Extract the (X, Y) coordinate from the center of the cell holding the provided text.  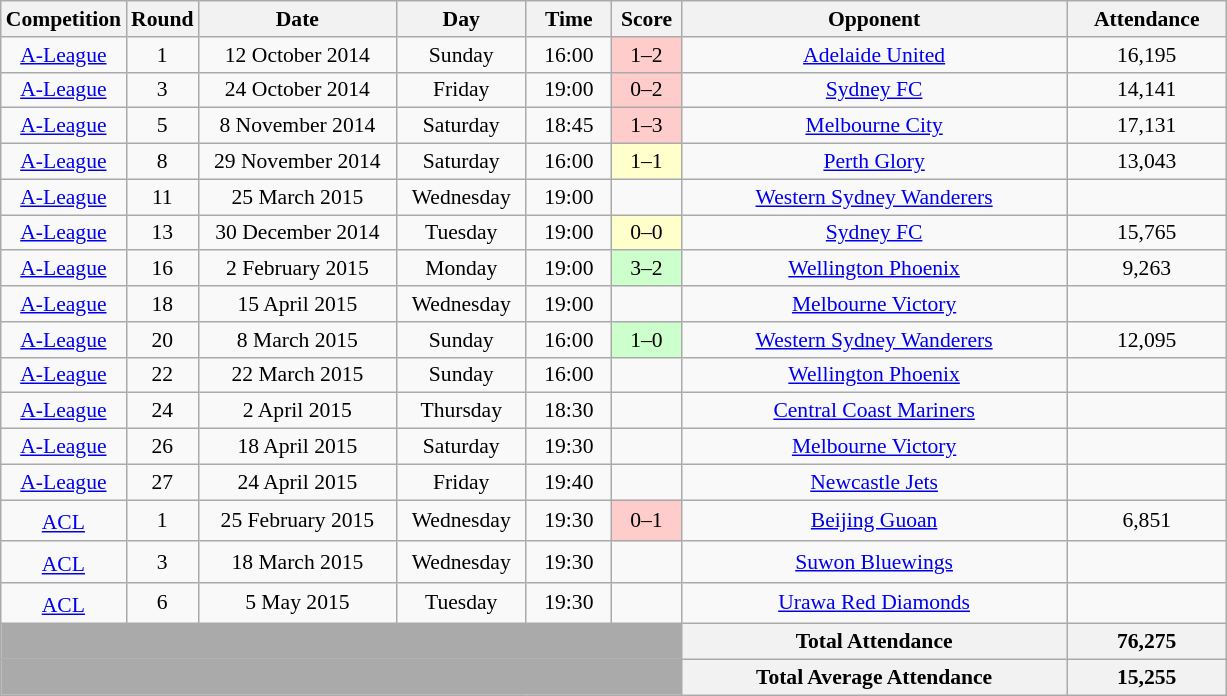
6 (162, 604)
30 December 2014 (298, 233)
13,043 (1147, 162)
22 March 2015 (298, 375)
Total Attendance (874, 642)
1–1 (646, 162)
9,263 (1147, 269)
18:30 (568, 411)
76,275 (1147, 642)
Melbourne City (874, 126)
8 (162, 162)
Newcastle Jets (874, 482)
Attendance (1147, 19)
18 March 2015 (298, 562)
Time (568, 19)
18 April 2015 (298, 447)
2 February 2015 (298, 269)
13 (162, 233)
Monday (461, 269)
18:45 (568, 126)
3–2 (646, 269)
2 April 2015 (298, 411)
Perth Glory (874, 162)
Adelaide United (874, 55)
24 October 2014 (298, 90)
27 (162, 482)
5 (162, 126)
18 (162, 304)
6,851 (1147, 520)
Central Coast Mariners (874, 411)
15 April 2015 (298, 304)
25 February 2015 (298, 520)
Score (646, 19)
Day (461, 19)
15,765 (1147, 233)
16 (162, 269)
29 November 2014 (298, 162)
15,255 (1147, 677)
26 (162, 447)
1–3 (646, 126)
Round (162, 19)
Thursday (461, 411)
Opponent (874, 19)
19:40 (568, 482)
22 (162, 375)
12,095 (1147, 340)
16,195 (1147, 55)
0–2 (646, 90)
25 March 2015 (298, 197)
1–0 (646, 340)
0–1 (646, 520)
8 March 2015 (298, 340)
Beijing Guoan (874, 520)
14,141 (1147, 90)
Suwon Bluewings (874, 562)
1–2 (646, 55)
20 (162, 340)
Competition (64, 19)
12 October 2014 (298, 55)
24 April 2015 (298, 482)
Total Average Attendance (874, 677)
Urawa Red Diamonds (874, 604)
Date (298, 19)
24 (162, 411)
11 (162, 197)
8 November 2014 (298, 126)
5 May 2015 (298, 604)
17,131 (1147, 126)
0–0 (646, 233)
